Capture the cell that displays the provided text and extract its (X, Y) central coordinate. 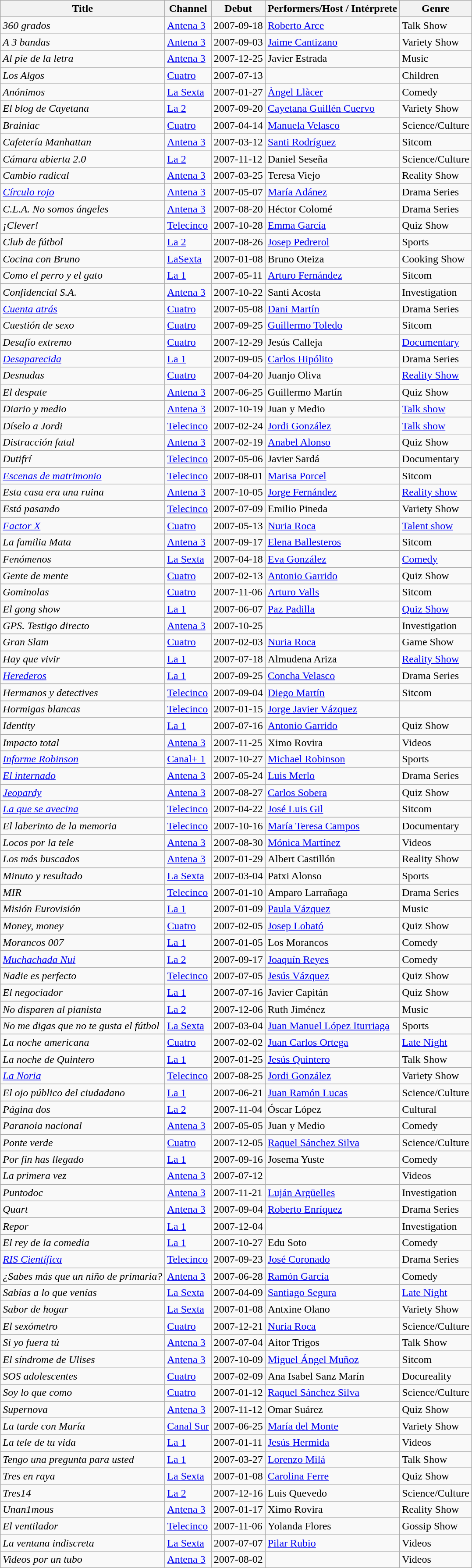
Performers/Host / Intérprete (332, 9)
2007-09-05 (238, 359)
Página dos (82, 1109)
2007-10-28 (238, 226)
Javier Estrada (332, 59)
Sabor de hogar (82, 1310)
2007-06-28 (238, 1276)
Ponte verde (82, 1143)
Hermanos y detectives (82, 692)
¡Clever! (82, 226)
Emma García (332, 226)
Concha Velasco (332, 676)
Club de fútbol (82, 242)
El laberinto de la memoria (82, 826)
Tres14 (82, 1493)
2007-01-12 (238, 1393)
2007-01-17 (238, 1509)
La noche de Quintero (82, 1059)
Arturo Valls (332, 592)
Brainiac (82, 125)
2007-07-12 (238, 1176)
Jesús Quintero (332, 1059)
El rey de la comedia (82, 1242)
2007-09-20 (238, 109)
Confidencial S.A. (82, 292)
GPS. Testigo directo (82, 626)
2007-12-25 (238, 59)
No me digas que no te gusta el fútbol (82, 1026)
La Noria (82, 1076)
María Teresa Campos (332, 826)
Videos por un tubo (82, 1560)
2007-01-09 (238, 909)
Santi Acosta (332, 292)
LaSexta (188, 259)
Diego Martín (332, 692)
2007-10-22 (238, 292)
Javier Capitán (332, 992)
Diario y medio (82, 409)
C.L.A. No somos ángeles (82, 209)
La tarde con María (82, 1426)
La ventana indiscreta (82, 1543)
Santiago Segura (332, 1293)
Fenómenos (82, 559)
El síndrome de Ulises (82, 1359)
Repor (82, 1226)
Josep Pedrerol (332, 242)
La noche americana (82, 1043)
Cuestión de sexo (82, 326)
María Adánez (332, 192)
Quart (82, 1209)
Misión Eurovisión (82, 909)
Círculo rojo (82, 192)
2007-04-22 (238, 809)
2007-04-18 (238, 559)
2007-12-06 (238, 1009)
El negociador (82, 992)
La tele de tu vida (82, 1443)
Almudena Ariza (332, 659)
Talent show (436, 526)
2007-01-10 (238, 892)
Yolanda Flores (332, 1526)
Sabías a lo que venías (82, 1293)
Canal+ 1 (188, 759)
2007-12-21 (238, 1326)
2007-12-29 (238, 342)
RIS Científica (82, 1259)
2007-11-04 (238, 1109)
2007-05-24 (238, 776)
2007-09-16 (238, 1159)
Jaime Cantizano (332, 42)
Cooking Show (436, 259)
Esta casa era una ruina (82, 492)
El sexómetro (82, 1326)
Como el perro y el gato (82, 276)
El despate (82, 392)
Hormigas blancas (82, 709)
2007-02-02 (238, 1043)
Morancos 007 (82, 942)
Antxine Olano (332, 1310)
Tres en raya (82, 1476)
Juan Carlos Ortega (332, 1043)
Edu Soto (332, 1242)
Supernova (82, 1409)
2007-08-27 (238, 793)
2007-02-19 (238, 442)
El blog de Cayetana (82, 109)
2007-08-26 (238, 242)
Àngel Llàcer (332, 92)
Gossip Show (436, 1526)
Jesús Vázquez (332, 976)
Soy lo que como (82, 1393)
2007-05-06 (238, 459)
Carolina Ferre (332, 1476)
Óscar López (332, 1109)
Omar Suárez (332, 1409)
2007-01-15 (238, 709)
Ruth Jiménez (332, 1009)
2007-04-09 (238, 1293)
2007-08-25 (238, 1076)
2007-11-25 (238, 743)
2007-06-21 (238, 1093)
2007-10-09 (238, 1359)
No disparen al pianista (82, 1009)
2007-02-13 (238, 576)
Bruno Oteiza (332, 259)
360 grados (82, 25)
Impacto total (82, 743)
2007-12-05 (238, 1143)
2007-10-25 (238, 626)
2007-05-05 (238, 1126)
Desaparecida (82, 359)
El internado (82, 776)
Roberto Arce (332, 25)
Children (436, 75)
Díselo a Jordi (82, 425)
A 3 bandas (82, 42)
Joaquín Reyes (332, 959)
2007-01-25 (238, 1059)
2007-05-08 (238, 309)
Unan1mous (82, 1509)
Anabel Alonso (332, 442)
Mónica Martínez (332, 842)
La familia Mata (82, 542)
2007-05-07 (238, 192)
2007-08-02 (238, 1560)
Daniel Seseña (332, 159)
Santi Rodríguez (332, 142)
Juanjo Oliva (332, 375)
El gong show (82, 609)
Juan Ramón Lucas (332, 1093)
Money, money (82, 926)
Hay que vivir (82, 659)
2007-02-09 (238, 1376)
Amparo Larrañaga (332, 892)
2007-11-21 (238, 1193)
Jorge Javier Vázquez (332, 709)
Jeopardy (82, 793)
2007-02-05 (238, 926)
La que se avecina (82, 809)
2007-07-07 (238, 1543)
2007-05-13 (238, 526)
2007-01-05 (238, 942)
Michael Robinson (332, 759)
2007-09-18 (238, 25)
Anónimos (82, 92)
2007-08-01 (238, 475)
2007-12-04 (238, 1226)
Josep Lobató (332, 926)
Albert Castillón (332, 859)
Marisa Porcel (332, 475)
Los más buscados (82, 859)
SOS adolescentes (82, 1376)
Ramón García (332, 1276)
Gran Slam (82, 642)
2007-04-20 (238, 375)
José Luis Gil (332, 809)
Cocina con Bruno (82, 259)
Muchachada Nui (82, 959)
2007-12-16 (238, 1493)
Héctor Colomé (332, 209)
Guillermo Toledo (332, 326)
2007-07-18 (238, 659)
Aitor Trigos (332, 1343)
Puntodoc (82, 1193)
2007-01-27 (238, 92)
Cambio radical (82, 175)
2007-10-19 (238, 409)
Cayetana Guillén Cuervo (332, 109)
Docureality (436, 1376)
Luis Quevedo (332, 1493)
2007-02-24 (238, 425)
Juan Manuel López Iturriaga (332, 1026)
Cámara abierta 2.0 (82, 159)
Gente de mente (82, 576)
2007-01-11 (238, 1443)
2007-01-29 (238, 859)
2007-03-25 (238, 175)
José Coronado (332, 1259)
Paz Padilla (332, 609)
Title (82, 9)
Javier Sardá (332, 459)
2007-02-03 (238, 642)
Miguel Ángel Muñoz (332, 1359)
2007-03-12 (238, 142)
Arturo Fernández (332, 276)
Escenas de matrimonio (82, 475)
Carlos Hipólito (332, 359)
Eva González (332, 559)
Gominolas (82, 592)
Cuenta atrás (82, 309)
Por fin has llegado (82, 1159)
¿Sabes más que un niño de primaria? (82, 1276)
Guillermo Martín (332, 392)
Cafetería Manhattan (82, 142)
Nadie es perfecto (82, 976)
2007-07-09 (238, 509)
Está pasando (82, 509)
Si yo fuera tú (82, 1343)
Carlos Sobera (332, 793)
Herederos (82, 676)
Channel (188, 9)
Jesús Calleja (332, 342)
El ventilador (82, 1526)
Canal Sur (188, 1426)
Game Show (436, 642)
Distracción fatal (82, 442)
Desafío extremo (82, 342)
2007-03-27 (238, 1459)
Manuela Velasco (332, 125)
2007-08-20 (238, 209)
Pilar Rubio (332, 1543)
Al pie de la letra (82, 59)
Identity (82, 726)
Tengo una pregunta para usted (82, 1459)
Cultural (436, 1109)
2007-09-23 (238, 1259)
Paranoia nacional (82, 1126)
Los Morancos (332, 942)
Roberto Enríquez (332, 1209)
Genre (436, 9)
Teresa Viejo (332, 175)
2007-10-05 (238, 492)
Luis Merlo (332, 776)
Los Algos (82, 75)
Desnudas (82, 375)
Dani Martín (332, 309)
2007-05-11 (238, 276)
Josema Yuste (332, 1159)
La primera vez (82, 1176)
Minuto y resultado (82, 876)
MIR (82, 892)
2007-07-04 (238, 1343)
2007-06-07 (238, 609)
Luján Argüelles (332, 1193)
Elena Ballesteros (332, 542)
Factor X (82, 526)
Locos por la tele (82, 842)
2007-08-30 (238, 842)
2007-09-03 (238, 42)
María del Monte (332, 1426)
2007-04-14 (238, 125)
2007-10-16 (238, 826)
Lorenzo Milá (332, 1459)
Emilio Pineda (332, 509)
Paula Vázquez (332, 909)
Patxi Alonso (332, 876)
Dutifrí (82, 459)
El ojo público del ciudadano (82, 1093)
Ana Isabel Sanz Marín (332, 1376)
2007-07-13 (238, 75)
Debut (238, 9)
Jorge Fernández (332, 492)
Jesús Hermida (332, 1443)
Informe Robinson (82, 759)
Reality show (436, 492)
2007-07-05 (238, 976)
